Scan for the cell matching the given text and deliver its [X, Y] coordinate at center. 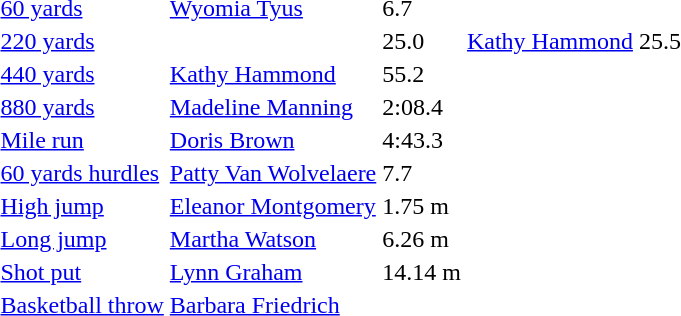
Martha Watson [272, 239]
25.0 [422, 41]
55.2 [422, 74]
Doris Brown [272, 140]
14.14 m [422, 272]
Eleanor Montgomery [272, 206]
Madeline Manning [272, 107]
4:43.3 [422, 140]
6.26 m [422, 239]
Lynn Graham [272, 272]
Patty Van Wolvelaere [272, 173]
7.7 [422, 173]
1.75 m [422, 206]
2:08.4 [422, 107]
